For the text-containing cell, return its midpoint in (x, y) coordinate format. 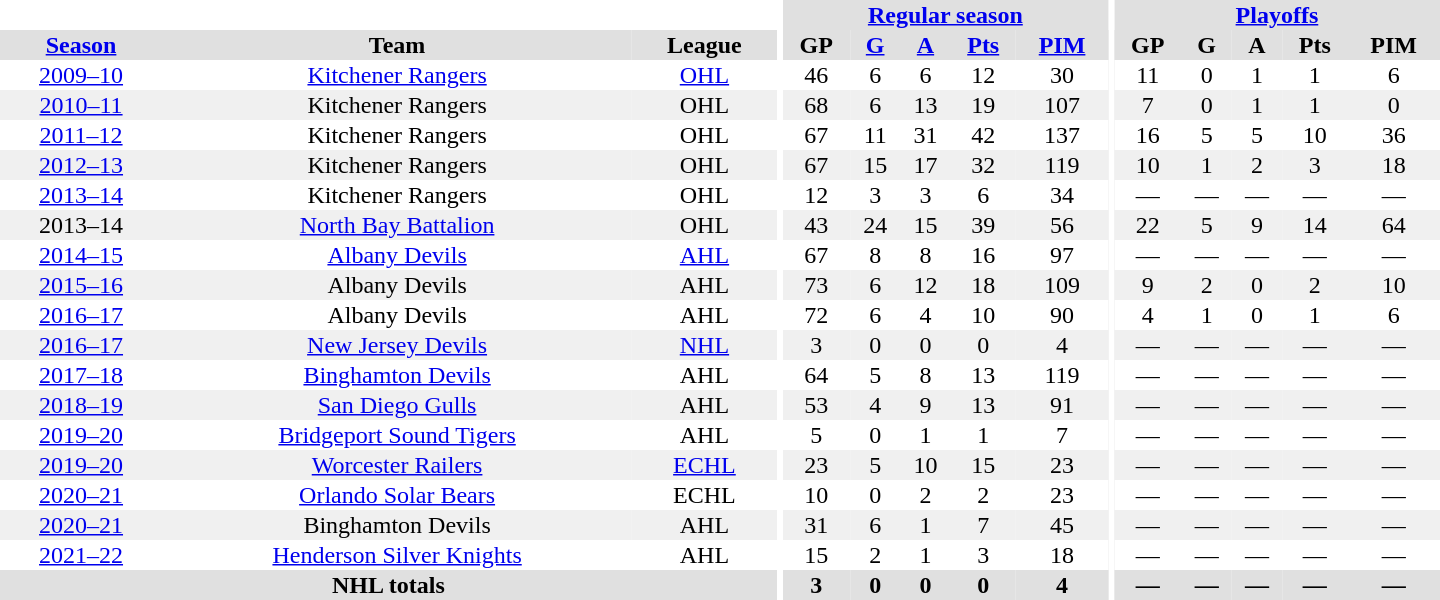
Worcester Railers (397, 465)
2014–15 (81, 255)
97 (1062, 255)
22 (1148, 225)
14 (1314, 225)
17 (925, 165)
Season (81, 45)
42 (984, 135)
New Jersey Devils (397, 345)
2011–12 (81, 135)
30 (1062, 75)
137 (1062, 135)
Playoffs (1277, 15)
39 (984, 225)
North Bay Battalion (397, 225)
2017–18 (81, 375)
68 (816, 105)
2009–10 (81, 75)
San Diego Gulls (397, 405)
2012–13 (81, 165)
2010–11 (81, 105)
36 (1394, 135)
91 (1062, 405)
2018–19 (81, 405)
32 (984, 165)
Henderson Silver Knights (397, 555)
Regular season (945, 15)
24 (875, 225)
Orlando Solar Bears (397, 495)
107 (1062, 105)
45 (1062, 525)
90 (1062, 315)
34 (1062, 195)
Bridgeport Sound Tigers (397, 435)
109 (1062, 285)
NHL totals (388, 585)
League (704, 45)
43 (816, 225)
56 (1062, 225)
2015–16 (81, 285)
72 (816, 315)
19 (984, 105)
73 (816, 285)
NHL (704, 345)
Team (397, 45)
46 (816, 75)
53 (816, 405)
2021–22 (81, 555)
